Determine the [X, Y] coordinate at the center of the cell enclosing the given text.  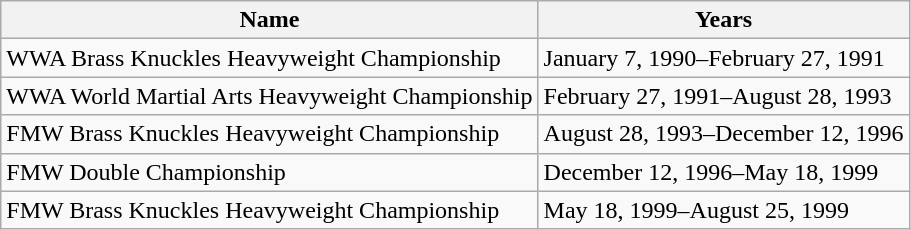
Name [270, 20]
December 12, 1996–May 18, 1999 [724, 172]
FMW Double Championship [270, 172]
February 27, 1991–August 28, 1993 [724, 96]
August 28, 1993–December 12, 1996 [724, 134]
Years [724, 20]
WWA World Martial Arts Heavyweight Championship [270, 96]
January 7, 1990–February 27, 1991 [724, 58]
May 18, 1999–August 25, 1999 [724, 210]
WWA Brass Knuckles Heavyweight Championship [270, 58]
